From the cell containing the given text, extract its center point as (X, Y) coordinate. 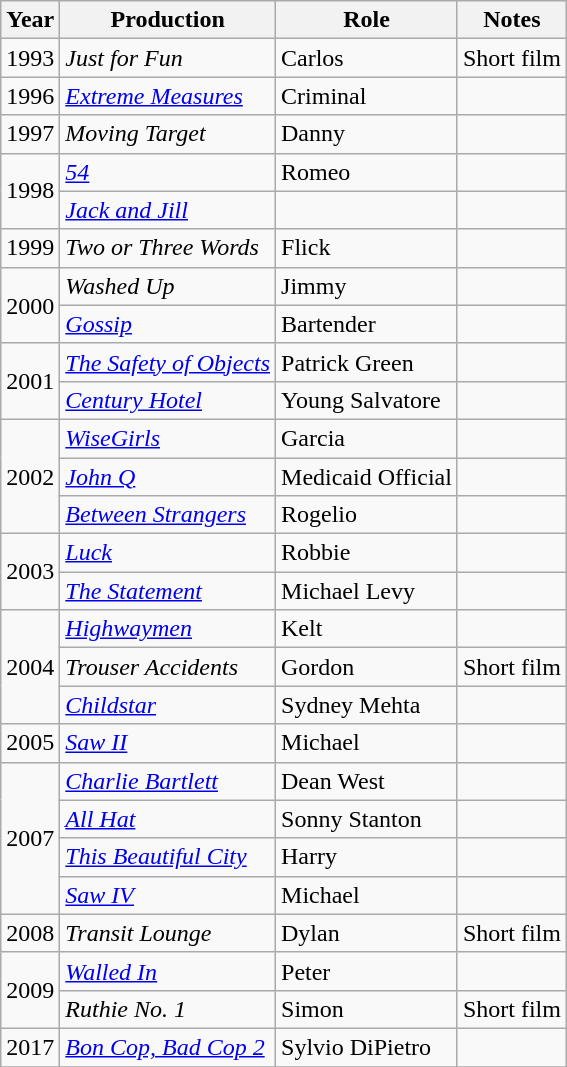
Transit Lounge (168, 933)
Flick (367, 248)
Bartender (367, 324)
2003 (30, 572)
Sylvio DiPietro (367, 1047)
Jack and Jill (168, 210)
Between Strangers (168, 515)
Romeo (367, 172)
Gossip (168, 324)
Walled In (168, 971)
Ruthie No. 1 (168, 1009)
2004 (30, 667)
2000 (30, 305)
54 (168, 172)
Simon (367, 1009)
1997 (30, 134)
Moving Target (168, 134)
Carlos (367, 58)
WiseGirls (168, 438)
Washed Up (168, 286)
The Statement (168, 591)
Rogelio (367, 515)
Century Hotel (168, 400)
Role (367, 20)
The Safety of Objects (168, 362)
Trouser Accidents (168, 667)
Charlie Bartlett (168, 781)
Extreme Measures (168, 96)
Harry (367, 857)
2002 (30, 476)
Peter (367, 971)
Medicaid Official (367, 477)
Michael Levy (367, 591)
Dylan (367, 933)
All Hat (168, 819)
Jimmy (367, 286)
Bon Cop, Bad Cop 2 (168, 1047)
2008 (30, 933)
Gordon (367, 667)
2001 (30, 381)
Robbie (367, 553)
Young Salvatore (367, 400)
1993 (30, 58)
Sydney Mehta (367, 705)
2005 (30, 743)
Highwaymen (168, 629)
2009 (30, 990)
Saw IV (168, 895)
2007 (30, 838)
This Beautiful City (168, 857)
Production (168, 20)
Patrick Green (367, 362)
1998 (30, 191)
Sonny Stanton (367, 819)
Childstar (168, 705)
2017 (30, 1047)
1999 (30, 248)
Saw II (168, 743)
Notes (512, 20)
Kelt (367, 629)
Year (30, 20)
Garcia (367, 438)
Just for Fun (168, 58)
1996 (30, 96)
Two or Three Words (168, 248)
Dean West (367, 781)
Criminal (367, 96)
Luck (168, 553)
Danny (367, 134)
John Q (168, 477)
